Pinpoint the cell where the given text exists, returning its [X, Y] midpoint coordinate. 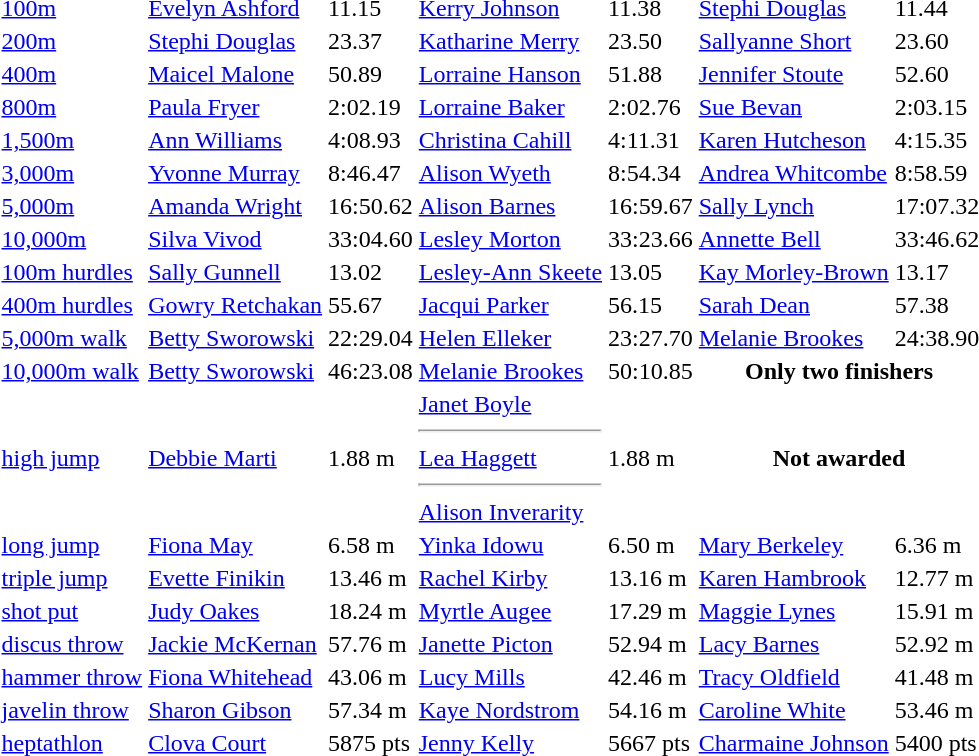
800m [72, 107]
6.58 m [371, 545]
4:11.31 [651, 140]
Jacqui Parker [510, 305]
400m [72, 74]
Lorraine Baker [510, 107]
Karen Hambrook [794, 578]
23.37 [371, 41]
Janette Picton [510, 644]
Lacy Barnes [794, 644]
Sarah Dean [794, 305]
2:02.19 [371, 107]
17.29 m [651, 611]
46:23.08 [371, 371]
Sallyanne Short [794, 41]
100m hurdles [72, 272]
Katharine Merry [510, 41]
13.16 m [651, 578]
55.67 [371, 305]
Lesley Morton [510, 239]
Ann Williams [236, 140]
4:08.93 [371, 140]
Alison Barnes [510, 206]
Sally Gunnell [236, 272]
Rachel Kirby [510, 578]
Myrtle Augee [510, 611]
Annette Bell [794, 239]
23.50 [651, 41]
Sharon Gibson [236, 710]
javelin throw [72, 710]
43.06 m [371, 677]
Lucy Mills [510, 677]
Fiona Whitehead [236, 677]
8:54.34 [651, 173]
400m hurdles [72, 305]
Lorraine Hanson [510, 74]
Amanda Wright [236, 206]
Jackie McKernan [236, 644]
Debbie Marti [236, 458]
5,000m [72, 206]
triple jump [72, 578]
Tracy Oldfield [794, 677]
50.89 [371, 74]
23:27.70 [651, 338]
13.46 m [371, 578]
Evette Finikin [236, 578]
Helen Elleker [510, 338]
16:50.62 [371, 206]
8:46.47 [371, 173]
Alison Wyeth [510, 173]
Yinka Idowu [510, 545]
Fiona May [236, 545]
Andrea Whitcombe [794, 173]
50:10.85 [651, 371]
Kaye Nordstrom [510, 710]
10,000m [72, 239]
Gowry Retchakan [236, 305]
18.24 m [371, 611]
13.02 [371, 272]
hammer throw [72, 677]
6.50 m [651, 545]
Maicel Malone [236, 74]
Sally Lynch [794, 206]
Janet BoyleLea Haggett Alison Inverarity [510, 458]
Lesley-Ann Skeete [510, 272]
Yvonne Murray [236, 173]
Judy Oakes [236, 611]
Karen Hutcheson [794, 140]
1,500m [72, 140]
2:02.76 [651, 107]
Kay Morley-Brown [794, 272]
16:59.67 [651, 206]
shot put [72, 611]
discus throw [72, 644]
51.88 [651, 74]
Jennifer Stoute [794, 74]
33:23.66 [651, 239]
long jump [72, 545]
3,000m [72, 173]
56.15 [651, 305]
Christina Cahill [510, 140]
57.34 m [371, 710]
57.76 m [371, 644]
33:04.60 [371, 239]
42.46 m [651, 677]
13.05 [651, 272]
Caroline White [794, 710]
Stephi Douglas [236, 41]
high jump [72, 458]
22:29.04 [371, 338]
200m [72, 41]
52.94 m [651, 644]
Sue Bevan [794, 107]
Mary Berkeley [794, 545]
10,000m walk [72, 371]
Paula Fryer [236, 107]
Maggie Lynes [794, 611]
Silva Vivod [236, 239]
5,000m walk [72, 338]
54.16 m [651, 710]
